Identify which cell holds the provided text, then report its [X, Y] central coordinate. 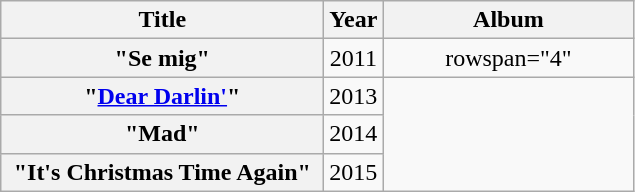
"Mad" [162, 134]
"Se mig" [162, 58]
2013 [354, 96]
Title [162, 20]
"Dear Darlin'" [162, 96]
2011 [354, 58]
"It's Christmas Time Again" [162, 172]
rowspan="4" [508, 58]
2014 [354, 134]
2015 [354, 172]
Album [508, 20]
Year [354, 20]
